Scan for the cell matching the given text and deliver its [X, Y] coordinate at center. 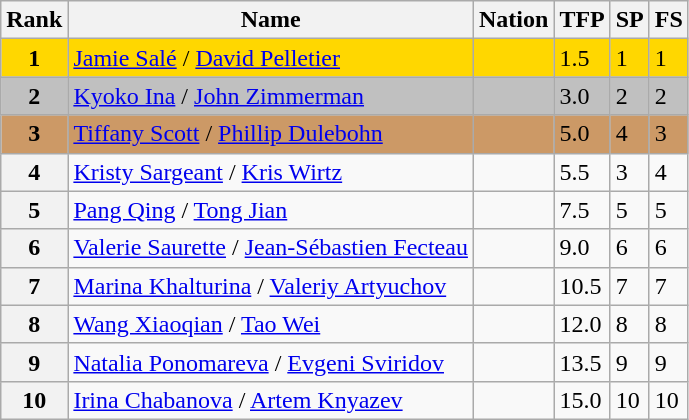
SP [630, 20]
13.5 [582, 362]
5.5 [582, 172]
Tiffany Scott / Phillip Dulebohn [271, 134]
Kyoko Ina / John Zimmerman [271, 96]
Pang Qing / Tong Jian [271, 210]
Rank [34, 20]
FS [668, 20]
TFP [582, 20]
Valerie Saurette / Jean-Sébastien Fecteau [271, 248]
Nation [513, 20]
15.0 [582, 400]
Irina Chabanova / Artem Knyazev [271, 400]
9.0 [582, 248]
1.5 [582, 58]
Name [271, 20]
7.5 [582, 210]
Wang Xiaoqian / Tao Wei [271, 324]
10.5 [582, 286]
Jamie Salé / David Pelletier [271, 58]
12.0 [582, 324]
Natalia Ponomareva / Evgeni Sviridov [271, 362]
5.0 [582, 134]
Marina Khalturina / Valeriy Artyuchov [271, 286]
Kristy Sargeant / Kris Wirtz [271, 172]
3.0 [582, 96]
